Return the (x, y) coordinate for the center point of the cell that contains the specified text.  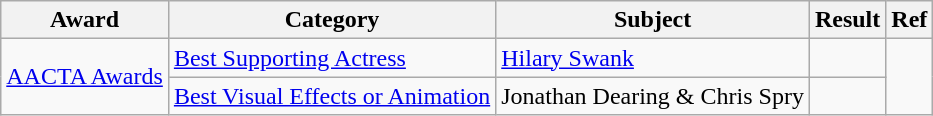
Ref (910, 20)
AACTA Awards (85, 77)
Category (332, 20)
Subject (653, 20)
Hilary Swank (653, 58)
Jonathan Dearing & Chris Spry (653, 96)
Best Supporting Actress (332, 58)
Result (847, 20)
Best Visual Effects or Animation (332, 96)
Award (85, 20)
